From the cell containing the given text, extract its center point as [X, Y] coordinate. 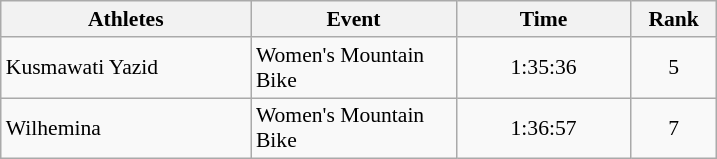
Event [354, 19]
1:36:57 [544, 128]
Kusmawati Yazid [126, 68]
Time [544, 19]
Athletes [126, 19]
Wilhemina [126, 128]
7 [674, 128]
5 [674, 68]
Rank [674, 19]
1:35:36 [544, 68]
